Find where the given text appears and provide that cell's center as (X, Y) coordinate. 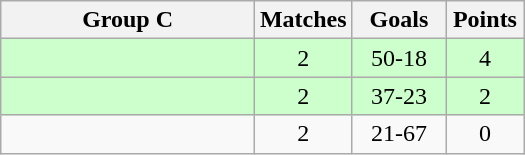
Points (486, 20)
Group C (128, 20)
Goals (399, 20)
50-18 (399, 58)
4 (486, 58)
37-23 (399, 96)
Matches (303, 20)
0 (486, 134)
21-67 (399, 134)
